Identify which cell holds the provided text, then report its (X, Y) central coordinate. 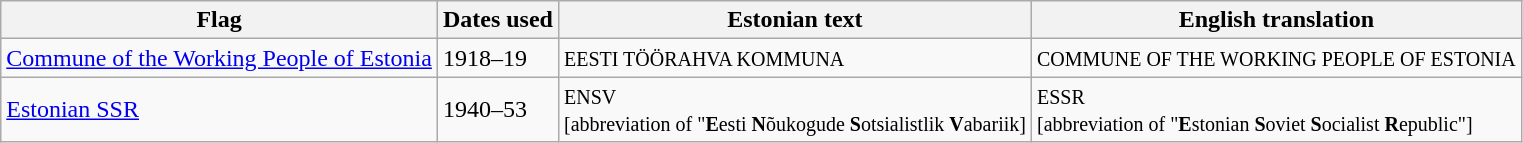
1918–19 (498, 58)
Estonian SSR (220, 110)
ESSR[abbreviation of "Estonian Soviet Socialist Republic"] (1276, 110)
Flag (220, 20)
Dates used (498, 20)
Estonian text (794, 20)
EESTI TÖÖRAHVA KOMMUNA (794, 58)
ENSV[abbreviation of "Eesti Nõukogude Sotsialistlik Vabariik] (794, 110)
English translation (1276, 20)
Commune of the Working People of Estonia (220, 58)
1940–53 (498, 110)
COMMUNE OF THE WORKING PEOPLE OF ESTONIA (1276, 58)
